For the text-containing cell, return its midpoint in (X, Y) coordinate format. 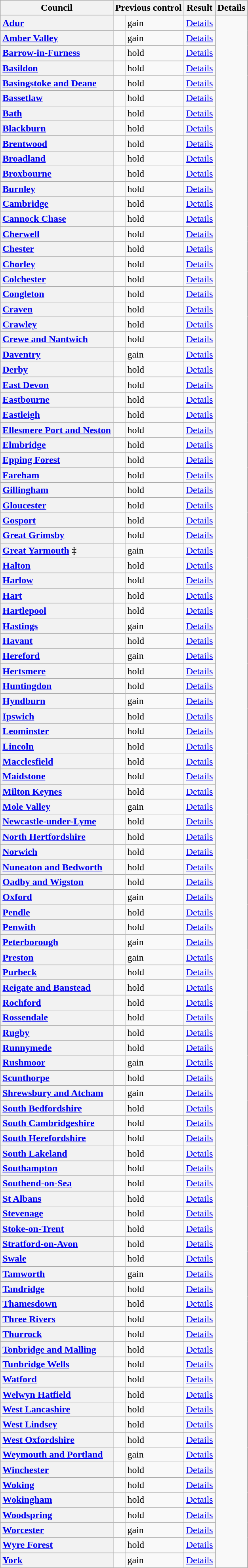
Hertsmere (57, 671)
Newcastle-under-Lyme (57, 822)
Shrewsbury and Atcham (57, 1093)
Tunbridge Wells (57, 1364)
Tonbridge and Malling (57, 1349)
Broxbourne (57, 173)
Rossendale (57, 1018)
Wyre Forest (57, 1545)
Bassetlaw (57, 98)
Stevenage (57, 1214)
Preston (57, 957)
Crawley (57, 324)
Pendle (57, 912)
Eastleigh (57, 415)
Chester (57, 249)
Wokingham (57, 1500)
Basildon (57, 68)
Leominster (57, 731)
South Herefordshire (57, 1138)
Cambridge (57, 204)
Huntingdon (57, 686)
Rushmoor (57, 1063)
Previous control (148, 8)
Oxford (57, 897)
Hyndburn (57, 701)
Swale (57, 1259)
Thamesdown (57, 1304)
West Lancashire (57, 1410)
Result (200, 8)
Eastbourne (57, 400)
Gloucester (57, 505)
Havant (57, 641)
Ipswich (57, 716)
Watford (57, 1379)
Ellesmere Port and Neston (57, 430)
Lincoln (57, 746)
Crewe and Nantwich (57, 339)
Brentwood (57, 143)
Woodspring (57, 1515)
Thurrock (57, 1334)
Scunthorpe (57, 1078)
Barrow-in-Furness (57, 53)
Adur (57, 23)
Colchester (57, 279)
Blackburn (57, 128)
Elmbridge (57, 445)
East Devon (57, 384)
Woking (57, 1485)
Hart (57, 596)
Chorley (57, 264)
Oadby and Wigston (57, 882)
West Oxfordshire (57, 1440)
Daventry (57, 354)
Southend-on-Sea (57, 1184)
Weymouth and Portland (57, 1455)
Purbeck (57, 972)
Derby (57, 369)
Norwich (57, 852)
Basingstoke and Deane (57, 83)
Fareham (57, 475)
Gillingham (57, 490)
Harlow (57, 580)
Great Yarmouth ‡ (57, 550)
Congleton (57, 294)
York (57, 1560)
Tandridge (57, 1289)
Hartlepool (57, 611)
South Bedfordshire (57, 1108)
Tamworth (57, 1274)
Mole Valley (57, 807)
Southampton (57, 1168)
Burnley (57, 189)
Epping Forest (57, 460)
Stoke-on-Trent (57, 1229)
Nuneaton and Bedworth (57, 867)
Broadland (57, 158)
Amber Valley (57, 38)
St Albans (57, 1199)
Peterborough (57, 942)
Great Grimsby (57, 535)
Rochford (57, 1003)
West Lindsey (57, 1425)
Reigate and Banstead (57, 988)
Runnymede (57, 1048)
Macclesfield (57, 761)
Three Rivers (57, 1319)
Maidstone (57, 776)
Hastings (57, 626)
Stratford-on-Avon (57, 1244)
Cherwell (57, 234)
Welwyn Hatfield (57, 1394)
Cannock Chase (57, 219)
Milton Keynes (57, 792)
Halton (57, 565)
Worcester (57, 1530)
Hereford (57, 656)
Penwith (57, 927)
Rugby (57, 1033)
South Cambridgeshire (57, 1123)
South Lakeland (57, 1153)
North Hertfordshire (57, 837)
Winchester (57, 1470)
Council (57, 8)
Bath (57, 113)
Gosport (57, 520)
Craven (57, 309)
